Locate the cell with the specified text and output its [X, Y] center coordinate. 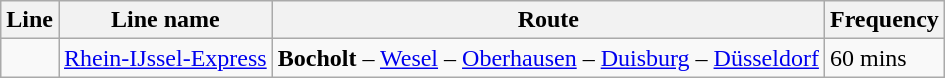
Bocholt – Wesel – Oberhausen – Duisburg – Düsseldorf [548, 58]
Line [30, 20]
60 mins [884, 58]
Route [548, 20]
Rhein-IJssel-Express [165, 58]
Frequency [884, 20]
Line name [165, 20]
